Extract the [X, Y] coordinate from the center of the cell holding the provided text.  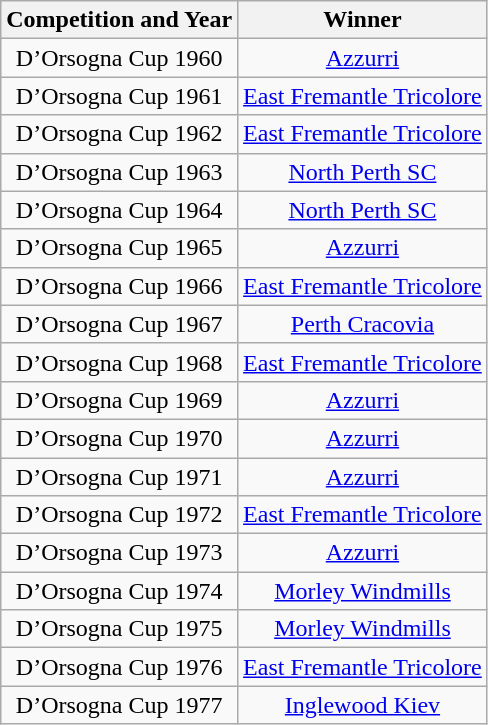
D’Orsogna Cup 1976 [120, 667]
Winner [363, 20]
D’Orsogna Cup 1974 [120, 591]
Inglewood Kiev [363, 705]
D’Orsogna Cup 1972 [120, 515]
D’Orsogna Cup 1960 [120, 58]
D’Orsogna Cup 1967 [120, 324]
D’Orsogna Cup 1966 [120, 286]
D’Orsogna Cup 1971 [120, 477]
D’Orsogna Cup 1973 [120, 553]
D’Orsogna Cup 1975 [120, 629]
D’Orsogna Cup 1968 [120, 362]
D’Orsogna Cup 1965 [120, 248]
D’Orsogna Cup 1969 [120, 400]
D’Orsogna Cup 1962 [120, 134]
D’Orsogna Cup 1963 [120, 172]
D’Orsogna Cup 1961 [120, 96]
D’Orsogna Cup 1977 [120, 705]
D’Orsogna Cup 1970 [120, 438]
Perth Cracovia [363, 324]
D’Orsogna Cup 1964 [120, 210]
Competition and Year [120, 20]
